Identify which cell holds the provided text, then report its (X, Y) central coordinate. 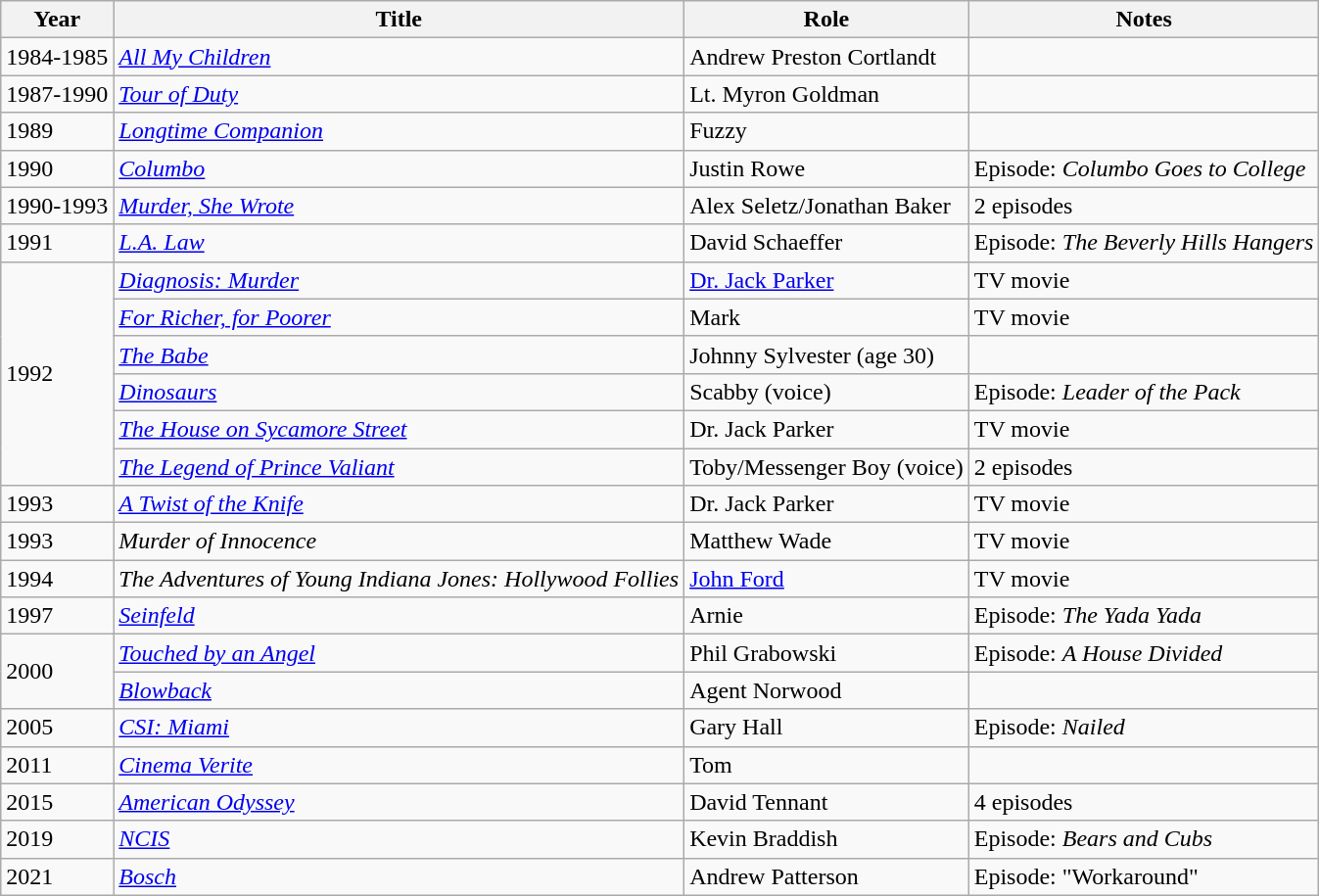
Title (400, 20)
Diagnosis: Murder (400, 280)
2019 (57, 839)
CSI: Miami (400, 728)
2021 (57, 876)
Columbo (400, 168)
Role (826, 20)
Blowback (400, 690)
4 episodes (1144, 802)
David Tennant (826, 802)
Andrew Preston Cortlandt (826, 57)
Notes (1144, 20)
1984-1985 (57, 57)
Cinema Verite (400, 765)
Murder, She Wrote (400, 206)
Episode: Leader of the Pack (1144, 392)
1991 (57, 243)
2011 (57, 765)
Touched by an Angel (400, 653)
Episode: A House Divided (1144, 653)
Kevin Braddish (826, 839)
Mark (826, 317)
Johnny Sylvester (age 30) (826, 354)
Bosch (400, 876)
The Adventures of Young Indiana Jones: Hollywood Follies (400, 579)
David Schaeffer (826, 243)
Episode: "Workaround" (1144, 876)
Tom (826, 765)
2015 (57, 802)
Arnie (826, 616)
Episode: Columbo Goes to College (1144, 168)
Episode: The Beverly Hills Hangers (1144, 243)
1994 (57, 579)
1990-1993 (57, 206)
1992 (57, 373)
NCIS (400, 839)
Murder of Innocence (400, 542)
Episode: The Yada Yada (1144, 616)
L.A. Law (400, 243)
1997 (57, 616)
1989 (57, 131)
Toby/Messenger Boy (voice) (826, 467)
Dinosaurs (400, 392)
Gary Hall (826, 728)
For Richer, for Poorer (400, 317)
The Legend of Prince Valiant (400, 467)
Lt. Myron Goldman (826, 94)
John Ford (826, 579)
1987-1990 (57, 94)
Agent Norwood (826, 690)
1990 (57, 168)
2005 (57, 728)
The Babe (400, 354)
Longtime Companion (400, 131)
Tour of Duty (400, 94)
Andrew Patterson (826, 876)
Episode: Bears and Cubs (1144, 839)
All My Children (400, 57)
Justin Rowe (826, 168)
Fuzzy (826, 131)
American Odyssey (400, 802)
Scabby (voice) (826, 392)
The House on Sycamore Street (400, 429)
Seinfeld (400, 616)
Alex Seletz/Jonathan Baker (826, 206)
Phil Grabowski (826, 653)
A Twist of the Knife (400, 504)
2000 (57, 672)
Matthew Wade (826, 542)
Episode: Nailed (1144, 728)
Year (57, 20)
